Extract the (X, Y) coordinate from the center of the cell holding the provided text.  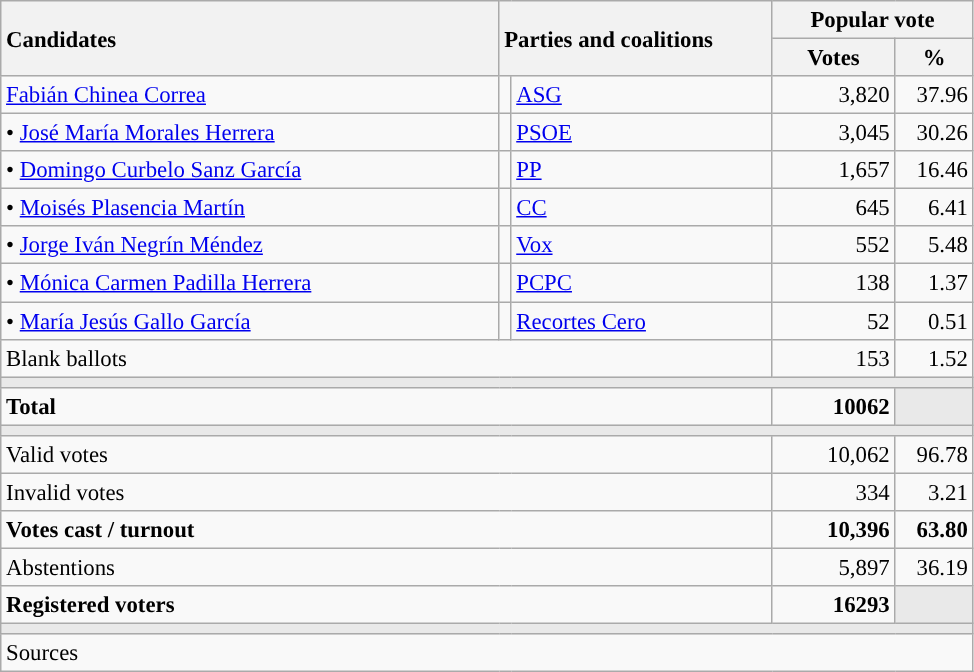
• María Jesús Gallo García (250, 321)
PP (642, 170)
10,062 (834, 455)
1,657 (834, 170)
Votes (834, 58)
153 (834, 358)
Recortes Cero (642, 321)
PSOE (642, 133)
ASG (642, 95)
3,820 (834, 95)
CC (642, 208)
5,897 (834, 567)
• Jorge Iván Negrín Méndez (250, 245)
16.46 (934, 170)
36.19 (934, 567)
Registered voters (386, 605)
1.52 (934, 358)
Abstentions (386, 567)
• Domingo Curbelo Sanz García (250, 170)
Candidates (250, 38)
• José María Morales Herrera (250, 133)
334 (834, 492)
Fabián Chinea Correa (250, 95)
552 (834, 245)
138 (834, 283)
Total (386, 406)
Valid votes (386, 455)
10062 (834, 406)
Votes cast / turnout (386, 530)
• Moisés Plasencia Martín (250, 208)
Sources (487, 653)
645 (834, 208)
3,045 (834, 133)
Blank ballots (386, 358)
16293 (834, 605)
• Mónica Carmen Padilla Herrera (250, 283)
30.26 (934, 133)
1.37 (934, 283)
3.21 (934, 492)
52 (834, 321)
96.78 (934, 455)
10,396 (834, 530)
PCPC (642, 283)
5.48 (934, 245)
Invalid votes (386, 492)
Vox (642, 245)
63.80 (934, 530)
Popular vote (872, 20)
37.96 (934, 95)
6.41 (934, 208)
% (934, 58)
Parties and coalitions (636, 38)
0.51 (934, 321)
